Find where the given text appears and provide that cell's center as [X, Y] coordinate. 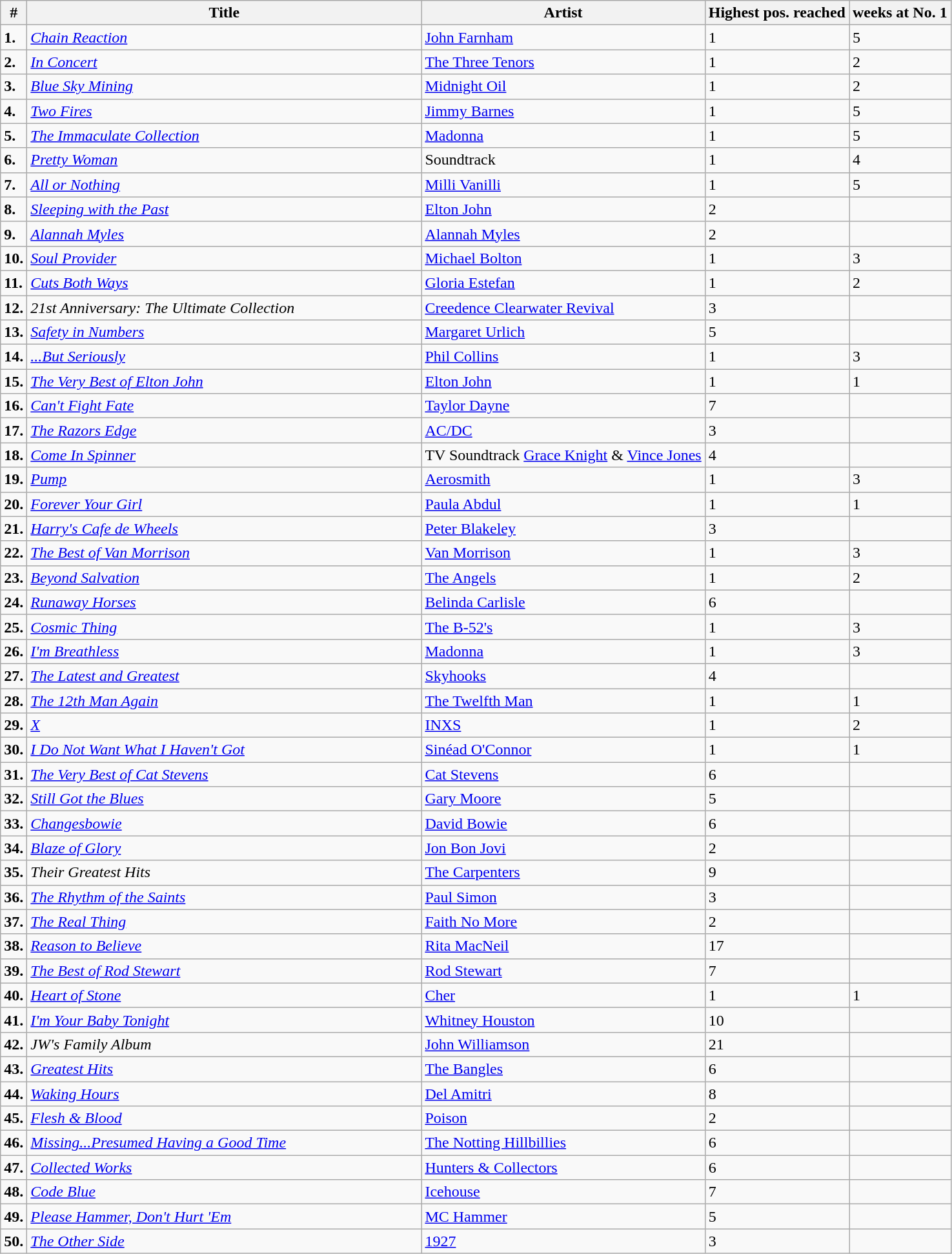
The Three Tenors [563, 62]
Del Amitri [563, 1094]
44. [14, 1094]
28. [14, 700]
27. [14, 676]
49. [14, 1217]
12. [14, 308]
21. [14, 529]
Belinda Carlisle [563, 602]
18. [14, 455]
24. [14, 602]
Please Hammer, Don't Hurt 'Em [225, 1217]
3. [14, 86]
I'm Your Baby Tonight [225, 1020]
The Twelfth Man [563, 700]
The Carpenters [563, 873]
Taylor Dayne [563, 406]
Gloria Estefan [563, 283]
Blaze of Glory [225, 848]
Peter Blakeley [563, 529]
# [14, 13]
The Notting Hillbillies [563, 1143]
Rita MacNeil [563, 946]
The Razors Edge [225, 430]
weeks at No. 1 [900, 13]
Aerosmith [563, 480]
43. [14, 1069]
I Do Not Want What I Haven't Got [225, 750]
John Williamson [563, 1044]
...But Seriously [225, 357]
Artist [563, 13]
8 [777, 1094]
The Immaculate Collection [225, 136]
The Bangles [563, 1069]
Phil Collins [563, 357]
The Best of Van Morrison [225, 553]
In Concert [225, 62]
5. [14, 136]
29. [14, 725]
46. [14, 1143]
6. [14, 160]
MC Hammer [563, 1217]
Forever Your Girl [225, 504]
Cuts Both Ways [225, 283]
10 [777, 1020]
Changesbowie [225, 824]
AC/DC [563, 430]
39. [14, 971]
Midnight Oil [563, 86]
26. [14, 651]
Soul Provider [225, 258]
David Bowie [563, 824]
35. [14, 873]
Milli Vanilli [563, 185]
Pump [225, 480]
Gary Moore [563, 799]
32. [14, 799]
10. [14, 258]
Title [225, 13]
Paul Simon [563, 897]
1927 [563, 1241]
11. [14, 283]
The B-52's [563, 627]
19. [14, 480]
Rod Stewart [563, 971]
20. [14, 504]
Come In Spinner [225, 455]
17 [777, 946]
7. [14, 185]
Skyhooks [563, 676]
30. [14, 750]
Collected Works [225, 1168]
Sinéad O'Connor [563, 750]
Poison [563, 1118]
Soundtrack [563, 160]
15. [14, 381]
Jon Bon Jovi [563, 848]
Two Fires [225, 111]
22. [14, 553]
The Real Thing [225, 922]
21 [777, 1044]
38. [14, 946]
Whitney Houston [563, 1020]
48. [14, 1192]
All or Nothing [225, 185]
Hunters & Collectors [563, 1168]
Cat Stevens [563, 774]
4. [14, 111]
41. [14, 1020]
TV Soundtrack Grace Knight & Vince Jones [563, 455]
Still Got the Blues [225, 799]
25. [14, 627]
The 12th Man Again [225, 700]
16. [14, 406]
Their Greatest Hits [225, 873]
Creedence Clearwater Revival [563, 308]
Highest pos. reached [777, 13]
Missing...Presumed Having a Good Time [225, 1143]
Icehouse [563, 1192]
2. [14, 62]
21st Anniversary: The Ultimate Collection [225, 308]
INXS [563, 725]
Paula Abdul [563, 504]
9. [14, 234]
I'm Breathless [225, 651]
Safety in Numbers [225, 332]
8. [14, 209]
Blue Sky Mining [225, 86]
The Best of Rod Stewart [225, 971]
The Latest and Greatest [225, 676]
JW's Family Album [225, 1044]
Heart of Stone [225, 995]
50. [14, 1241]
The Rhythm of the Saints [225, 897]
Harry's Cafe de Wheels [225, 529]
45. [14, 1118]
42. [14, 1044]
John Farnham [563, 37]
1. [14, 37]
X [225, 725]
9 [777, 873]
13. [14, 332]
40. [14, 995]
Runaway Horses [225, 602]
Code Blue [225, 1192]
The Other Side [225, 1241]
23. [14, 578]
14. [14, 357]
37. [14, 922]
The Very Best of Cat Stevens [225, 774]
Michael Bolton [563, 258]
Chain Reaction [225, 37]
Flesh & Blood [225, 1118]
Cher [563, 995]
The Angels [563, 578]
Greatest Hits [225, 1069]
Faith No More [563, 922]
Pretty Woman [225, 160]
17. [14, 430]
Margaret Urlich [563, 332]
Can't Fight Fate [225, 406]
34. [14, 848]
Waking Hours [225, 1094]
The Very Best of Elton John [225, 381]
Jimmy Barnes [563, 111]
Sleeping with the Past [225, 209]
36. [14, 897]
Reason to Believe [225, 946]
31. [14, 774]
47. [14, 1168]
Cosmic Thing [225, 627]
33. [14, 824]
Beyond Salvation [225, 578]
Van Morrison [563, 553]
